Detect which cell encompasses the target text, then output its (x, y) center coordinate. 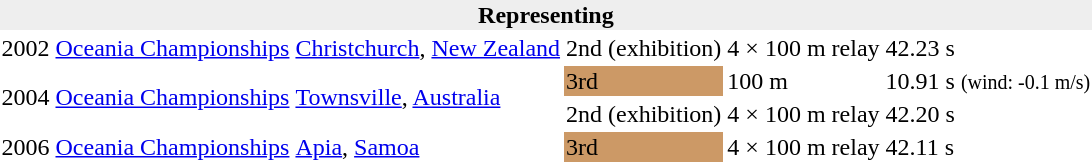
42.20 s (988, 114)
2006 (26, 147)
42.11 s (988, 147)
100 m (804, 81)
42.23 s (988, 48)
2002 (26, 48)
Christchurch, New Zealand (428, 48)
Townsville, Australia (428, 98)
Apia, Samoa (428, 147)
Representing (546, 15)
10.91 s (wind: -0.1 m/s) (988, 81)
2004 (26, 98)
